Output the [x, y] coordinate of the center of the cell containing the given text.  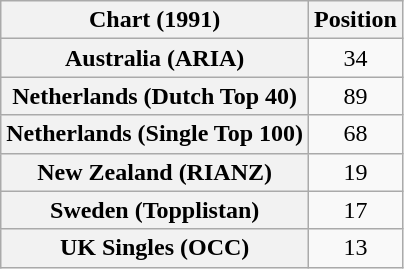
Chart (1991) [155, 20]
68 [356, 134]
Netherlands (Dutch Top 40) [155, 96]
89 [356, 96]
Position [356, 20]
17 [356, 210]
19 [356, 172]
34 [356, 58]
Sweden (Topplistan) [155, 210]
New Zealand (RIANZ) [155, 172]
Australia (ARIA) [155, 58]
UK Singles (OCC) [155, 248]
Netherlands (Single Top 100) [155, 134]
13 [356, 248]
